Detect which cell encompasses the target text, then output its (x, y) center coordinate. 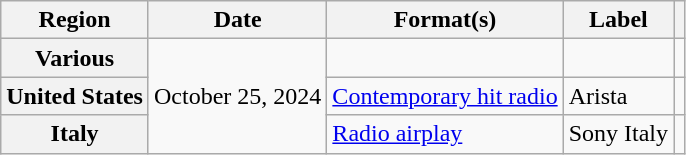
October 25, 2024 (237, 96)
Contemporary hit radio (445, 96)
Italy (75, 134)
Region (75, 20)
Arista (618, 96)
Sony Italy (618, 134)
Date (237, 20)
Radio airplay (445, 134)
Label (618, 20)
Various (75, 58)
United States (75, 96)
Format(s) (445, 20)
